Return [x, y] of the center of cell containing provided text 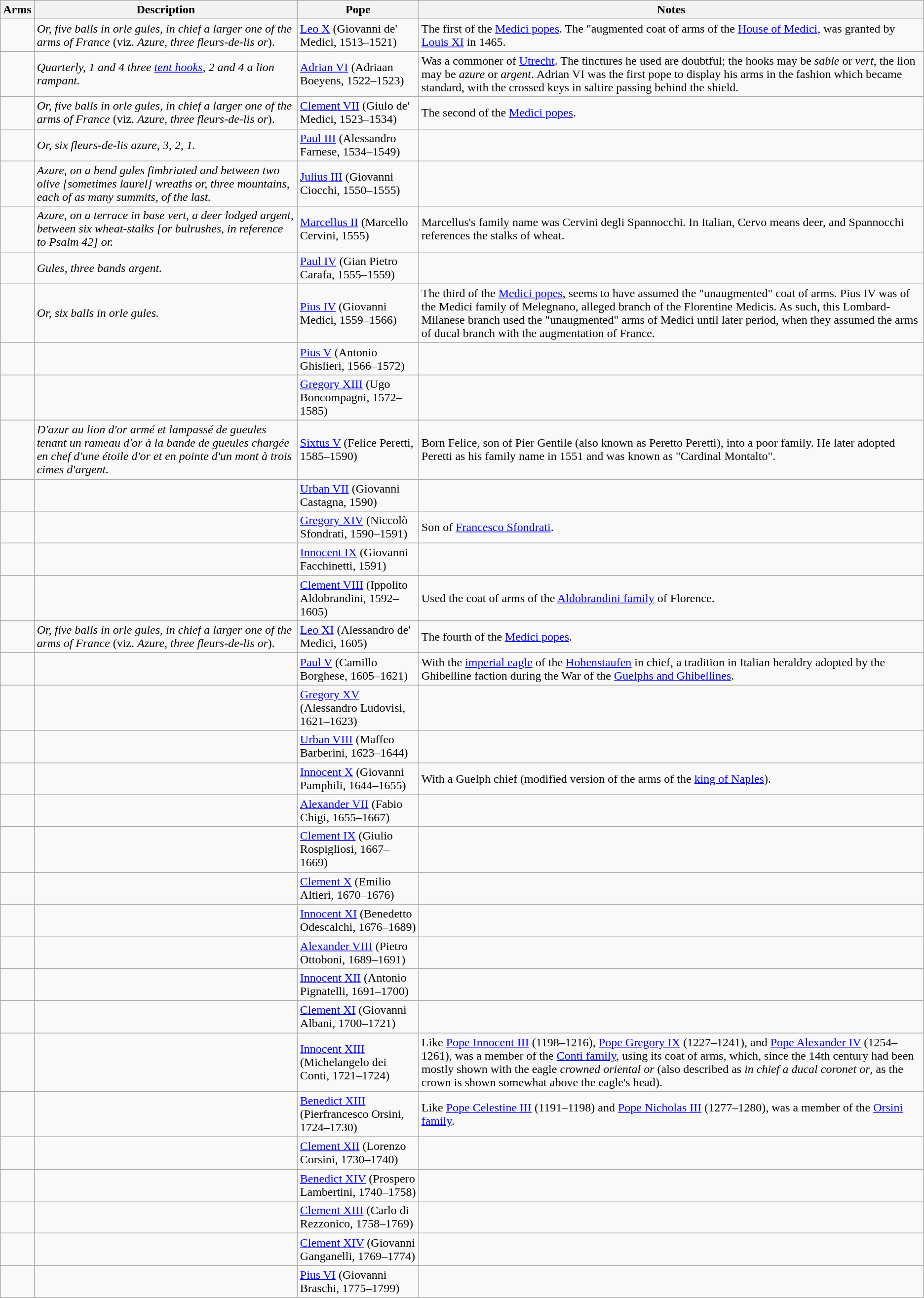
Alexander VIII (Pietro Ottoboni, 1689–1691) [358, 953]
Son of Francesco Sfondrati. [671, 527]
The fourth of the Medici popes. [671, 637]
Clement XIV (Giovanni Ganganelli, 1769–1774) [358, 1250]
Paul III (Alessandro Farnese, 1534–1549) [358, 145]
Quarterly, 1 and 4 three tent hooks, 2 and 4 a lion rampant. [166, 74]
Julius III (Giovanni Ciocchi, 1550–1555) [358, 184]
Innocent XI (Benedetto Odescalchi, 1676–1689) [358, 920]
Innocent IX (Giovanni Facchinetti, 1591) [358, 560]
With a Guelph chief (modified version of the arms of the king of Naples). [671, 779]
Paul IV (Gian Pietro Carafa, 1555–1559) [358, 267]
Alexander VII (Fabio Chigi, 1655–1667) [358, 810]
Urban VIII (Maffeo Barberini, 1623–1644) [358, 746]
Pius VI (Giovanni Braschi, 1775–1799) [358, 1281]
The first of the Medici popes. The "augmented coat of arms of the House of Medici, was granted by Louis XI in 1465. [671, 36]
Arms [17, 10]
Azure, on a terrace in base vert, a deer lodged argent, between six wheat-stalks [or bulrushes, in reference to Psalm 42] or. [166, 229]
Clement XII (Lorenzo Corsini, 1730–1740) [358, 1153]
Gregory XV (Alessandro Ludovisi, 1621–1623) [358, 708]
Leo X (Giovanni de' Medici, 1513–1521) [358, 36]
Used the coat of arms of the Aldobrandini family of Florence. [671, 598]
Or, six fleurs-de-lis azure, 3, 2, 1. [166, 145]
Description [166, 10]
Paul V (Camillo Borghese, 1605–1621) [358, 669]
Pope [358, 10]
Gregory XIV (Niccolò Sfondrati, 1590–1591) [358, 527]
Or, six balls in orle gules. [166, 313]
Marcellus's family name was Cervini degli Spannocchi. In Italian, Cervo means deer, and Spannocchi references the stalks of wheat. [671, 229]
Clement X (Emilio Altieri, 1670–1676) [358, 888]
Benedict XIV (Prospero Lambertini, 1740–1758) [358, 1185]
Adrian VI (Adriaan Boeyens, 1522–1523) [358, 74]
Innocent XIII (Michelangelo dei Conti, 1721–1724) [358, 1062]
Clement VIII (Ippolito Aldobrandini, 1592–1605) [358, 598]
Azure, on a bend gules fimbriated and between two olive [sometimes laurel] wreaths or, three mountains, each of as many summits, of the last. [166, 184]
Clement XI (Giovanni Albani, 1700–1721) [358, 1017]
Innocent XII (Antonio Pignatelli, 1691–1700) [358, 984]
Marcellus II (Marcello Cervini, 1555) [358, 229]
Benedict XIII (Pierfrancesco Orsini, 1724–1730) [358, 1114]
The second of the Medici popes. [671, 113]
Leo XI (Alessandro de' Medici, 1605) [358, 637]
Gregory XIII (Ugo Boncompagni, 1572–1585) [358, 397]
Clement XIII (Carlo di Rezzonico, 1758–1769) [358, 1217]
Notes [671, 10]
Urban VII (Giovanni Castagna, 1590) [358, 495]
Pius V (Antonio Ghislieri, 1566–1572) [358, 358]
Gules, three bands argent. [166, 267]
Pius IV (Giovanni Medici, 1559–1566) [358, 313]
Sixtus V (Felice Peretti, 1585–1590) [358, 449]
Innocent X (Giovanni Pamphili, 1644–1655) [358, 779]
Like Pope Celestine III (1191–1198) and Pope Nicholas III (1277–1280), was a member of the Orsini family. [671, 1114]
Clement IX (Giulio Rospigliosi, 1667–1669) [358, 849]
Clement VII (Giulo de' Medici, 1523–1534) [358, 113]
